Detect which cell encompasses the target text, then output its (X, Y) center coordinate. 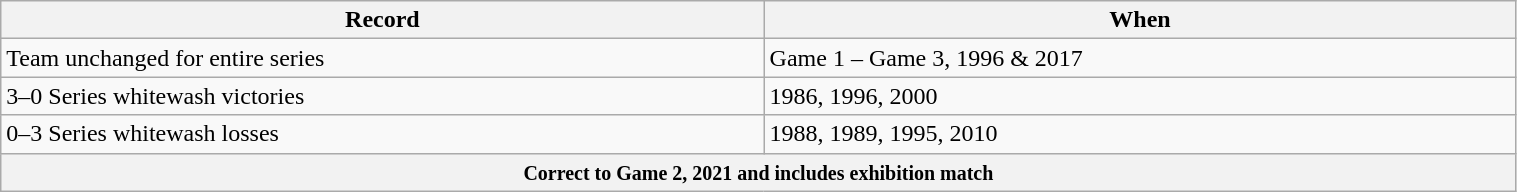
Team unchanged for entire series (382, 58)
1988, 1989, 1995, 2010 (1140, 134)
3–0 Series whitewash victories (382, 96)
Correct to Game 2, 2021 and includes exhibition match (758, 172)
Game 1 – Game 3, 1996 & 2017 (1140, 58)
1986, 1996, 2000 (1140, 96)
0–3 Series whitewash losses (382, 134)
When (1140, 20)
Record (382, 20)
